Search for the cell housing the specified text and yield its [X, Y] center coordinate. 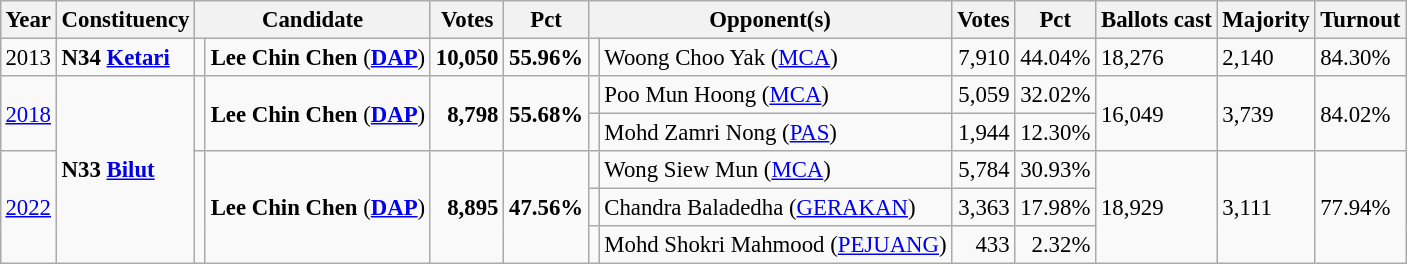
Turnout [1360, 20]
N33 Bilut [125, 170]
18,929 [1156, 208]
44.04% [1056, 57]
30.93% [1056, 170]
Mohd Zamri Nong (PAS) [776, 133]
3,363 [984, 208]
18,276 [1156, 57]
12.30% [1056, 133]
Woong Choo Yak (MCA) [776, 57]
84.30% [1360, 57]
7,910 [984, 57]
Chandra Baladedha (GERAKAN) [776, 208]
5,059 [984, 95]
55.68% [546, 114]
16,049 [1156, 114]
17.98% [1056, 208]
Candidate [313, 20]
10,050 [466, 57]
N34 Ketari [125, 57]
8,895 [466, 208]
Opponent(s) [770, 20]
Mohd Shokri Mahmood (PEJUANG) [776, 245]
2018 [28, 114]
Poo Mun Hoong (MCA) [776, 95]
2.32% [1056, 245]
433 [984, 245]
3,111 [1266, 208]
32.02% [1056, 95]
2013 [28, 57]
Year [28, 20]
3,739 [1266, 114]
2022 [28, 208]
Wong Siew Mun (MCA) [776, 170]
8,798 [466, 114]
77.94% [1360, 208]
55.96% [546, 57]
Constituency [125, 20]
84.02% [1360, 114]
2,140 [1266, 57]
Majority [1266, 20]
47.56% [546, 208]
Ballots cast [1156, 20]
5,784 [984, 170]
1,944 [984, 133]
